Provide the (x, y) coordinate of the cell's center where the given text is located.  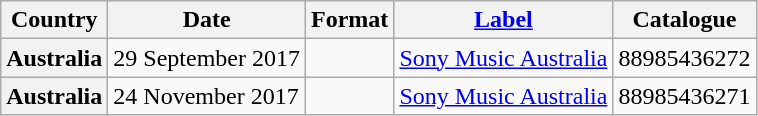
Format (350, 20)
88985436272 (684, 58)
24 November 2017 (207, 96)
Catalogue (684, 20)
Label (504, 20)
29 September 2017 (207, 58)
Country (54, 20)
Date (207, 20)
88985436271 (684, 96)
